Locate the cell with the specified text and output its (X, Y) center coordinate. 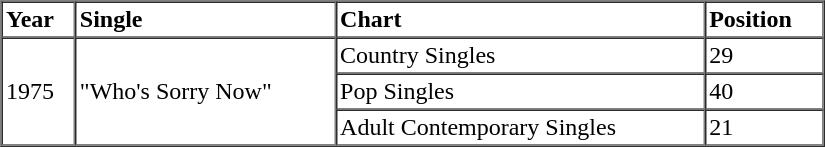
Position (764, 20)
Adult Contemporary Singles (520, 128)
21 (764, 128)
Single (205, 20)
Chart (520, 20)
Year (39, 20)
Country Singles (520, 56)
29 (764, 56)
"Who's Sorry Now" (205, 92)
40 (764, 92)
1975 (39, 92)
Pop Singles (520, 92)
